Search for the cell housing the specified text and yield its [X, Y] center coordinate. 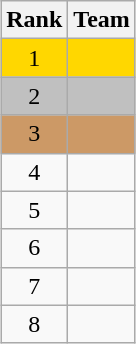
6 [34, 248]
5 [34, 210]
2 [34, 96]
Rank [34, 20]
8 [34, 324]
3 [34, 134]
7 [34, 286]
4 [34, 172]
1 [34, 58]
Team [102, 20]
